Extract the (x, y) coordinate from the center of the cell holding the provided text.  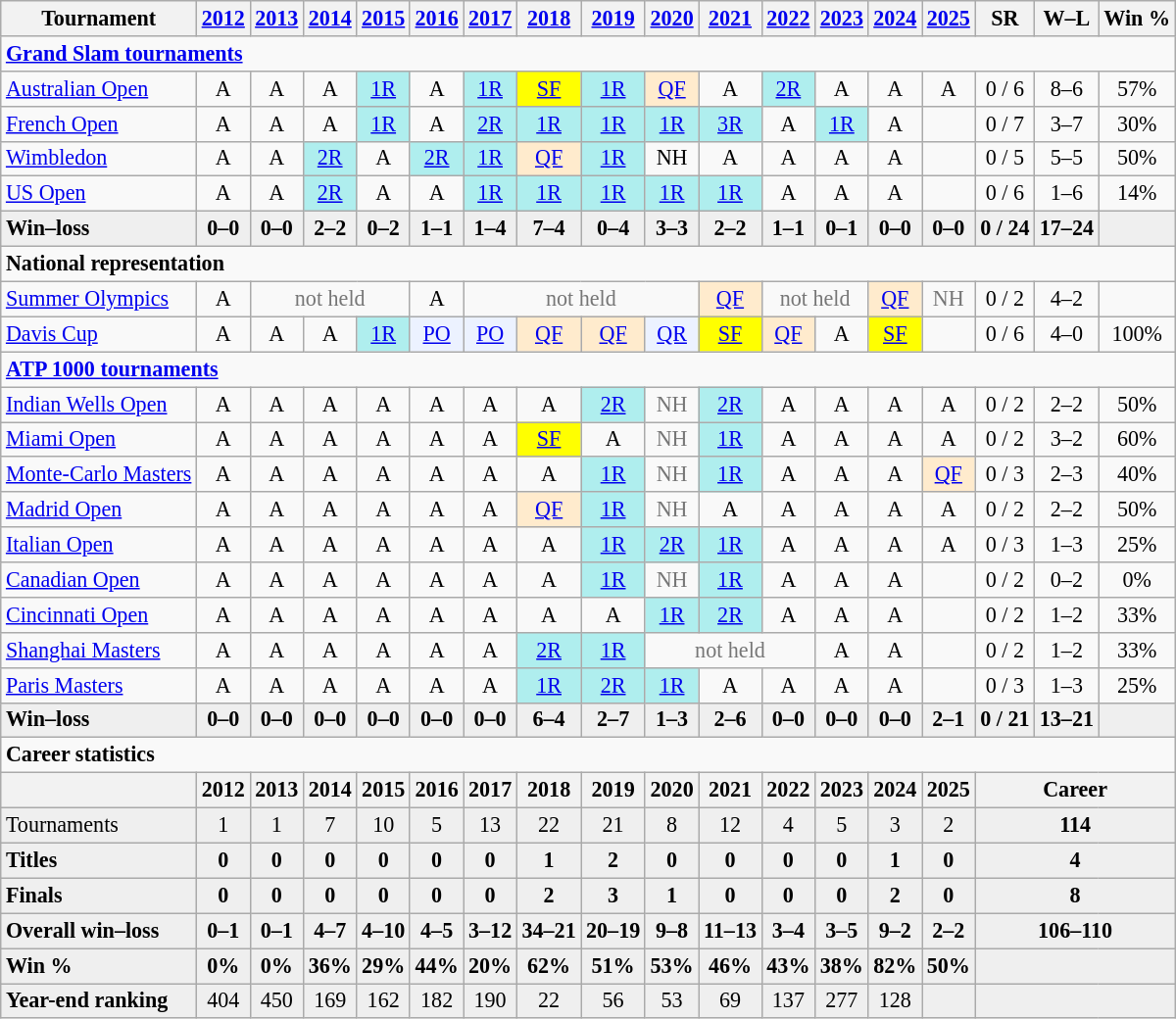
82% (895, 965)
5–5 (1067, 159)
277 (842, 1000)
30% (1137, 123)
4–5 (436, 931)
Australian Open (99, 88)
SR (1005, 18)
3–4 (788, 931)
190 (490, 1000)
53 (671, 1000)
21 (613, 825)
Summer Olympics (99, 299)
4–7 (329, 931)
29% (383, 965)
French Open (99, 123)
450 (276, 1000)
62% (549, 965)
1–4 (490, 228)
69 (730, 1000)
4–0 (1067, 334)
106–110 (1075, 931)
QR (671, 334)
3R (730, 123)
7–4 (549, 228)
4–2 (1067, 299)
56 (613, 1000)
Career statistics (588, 755)
Overall win–loss (99, 931)
137 (788, 1000)
3–12 (490, 931)
10 (383, 825)
9–2 (895, 931)
46% (730, 965)
43% (788, 965)
Paris Masters (99, 685)
182 (436, 1000)
Wimbledon (99, 159)
20% (490, 965)
Madrid Open (99, 509)
Indian Wells Open (99, 404)
US Open (99, 194)
3–5 (842, 931)
Year-end ranking (99, 1000)
2–6 (730, 720)
0 / 5 (1005, 159)
Miami Open (99, 439)
11–13 (730, 931)
Shanghai Masters (99, 650)
44% (436, 965)
Canadian Open (99, 579)
National representation (588, 264)
4–10 (383, 931)
Tournament (99, 18)
Career (1075, 790)
0 / 24 (1005, 228)
ATP 1000 tournaments (588, 369)
1–6 (1067, 194)
Titles (99, 860)
6–4 (549, 720)
34–21 (549, 931)
12 (730, 825)
13 (490, 825)
9–8 (671, 931)
60% (1137, 439)
14% (1137, 194)
114 (1075, 825)
51% (613, 965)
57% (1137, 88)
17–24 (1067, 228)
128 (895, 1000)
2–7 (613, 720)
40% (1137, 474)
2–1 (949, 720)
53% (671, 965)
Grand Slam tournaments (588, 53)
3–3 (671, 228)
Cincinnati Open (99, 614)
0 / 21 (1005, 720)
Italian Open (99, 545)
0 / 7 (1005, 123)
169 (329, 1000)
20–19 (613, 931)
36% (329, 965)
38% (842, 965)
Monte-Carlo Masters (99, 474)
Tournaments (99, 825)
W–L (1067, 18)
7 (329, 825)
2–3 (1067, 474)
3–2 (1067, 439)
100% (1137, 334)
8–6 (1067, 88)
3–7 (1067, 123)
Finals (99, 896)
0–4 (613, 228)
Davis Cup (99, 334)
13–21 (1067, 720)
162 (383, 1000)
404 (223, 1000)
